From the cell containing the given text, extract its center point as [X, Y] coordinate. 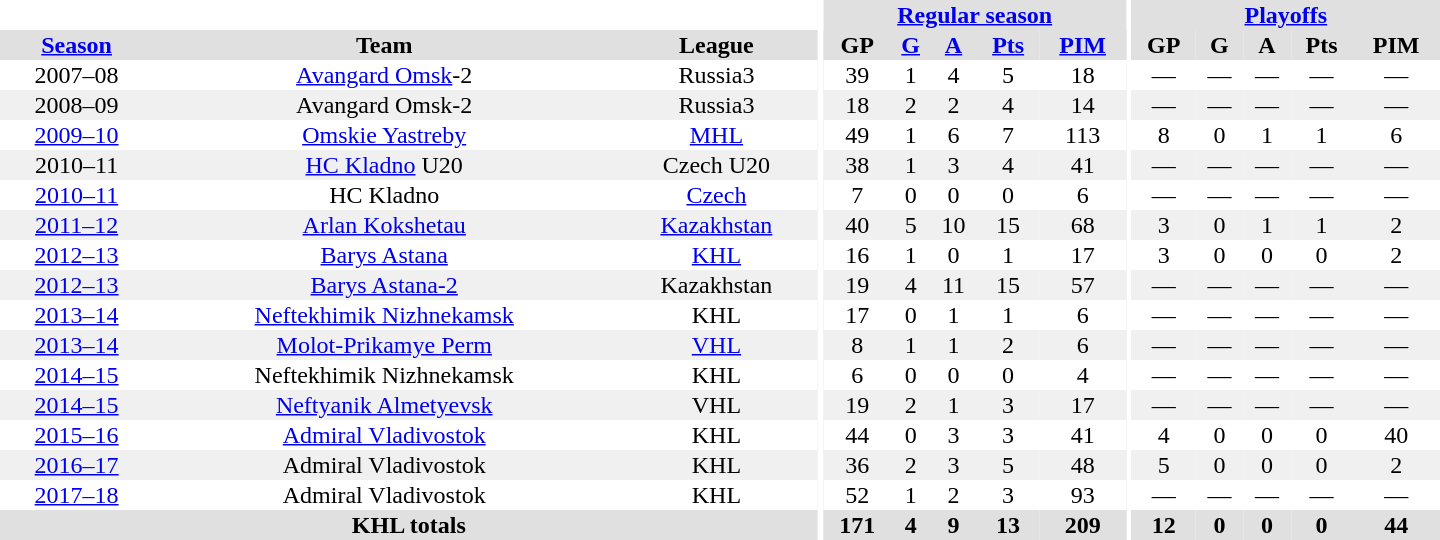
Czech U20 [716, 165]
Neftyanik Almetyevsk [384, 405]
HC Kladno [384, 195]
2017–18 [76, 495]
Omskie Yastreby [384, 135]
2016–17 [76, 465]
36 [858, 465]
113 [1082, 135]
49 [858, 135]
38 [858, 165]
12 [1164, 525]
2011–12 [76, 225]
HC Kladno U20 [384, 165]
14 [1082, 105]
10 [954, 225]
39 [858, 75]
Team [384, 45]
171 [858, 525]
Czech [716, 195]
52 [858, 495]
48 [1082, 465]
16 [858, 255]
68 [1082, 225]
57 [1082, 285]
13 [1008, 525]
9 [954, 525]
11 [954, 285]
2008–09 [76, 105]
Barys Astana [384, 255]
Regular season [974, 15]
2007–08 [76, 75]
209 [1082, 525]
Season [76, 45]
93 [1082, 495]
2015–16 [76, 435]
Playoffs [1286, 15]
MHL [716, 135]
League [716, 45]
2009–10 [76, 135]
Barys Astana-2 [384, 285]
KHL totals [409, 525]
Arlan Kokshetau [384, 225]
Molot-Prikamye Perm [384, 345]
